Return [x, y] of the center of cell containing provided text 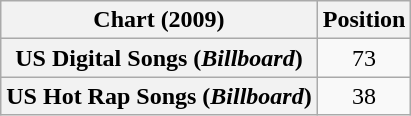
Position [364, 20]
38 [364, 96]
Chart (2009) [159, 20]
US Digital Songs (Billboard) [159, 58]
US Hot Rap Songs (Billboard) [159, 96]
73 [364, 58]
